Provide the [x, y] coordinate of the cell's center where the given text is located.  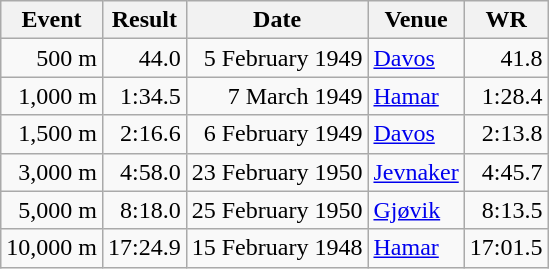
Gjøvik [416, 210]
41.8 [506, 58]
2:13.8 [506, 134]
44.0 [144, 58]
5,000 m [52, 210]
25 February 1950 [277, 210]
1:34.5 [144, 96]
15 February 1948 [277, 248]
8:18.0 [144, 210]
4:58.0 [144, 172]
2:16.6 [144, 134]
23 February 1950 [277, 172]
500 m [52, 58]
17:24.9 [144, 248]
17:01.5 [506, 248]
10,000 m [52, 248]
Venue [416, 20]
1:28.4 [506, 96]
WR [506, 20]
1,500 m [52, 134]
8:13.5 [506, 210]
5 February 1949 [277, 58]
4:45.7 [506, 172]
7 March 1949 [277, 96]
Jevnaker [416, 172]
6 February 1949 [277, 134]
Event [52, 20]
Date [277, 20]
Result [144, 20]
3,000 m [52, 172]
1,000 m [52, 96]
